Determine the [X, Y] coordinate at the center of the cell enclosing the given text.  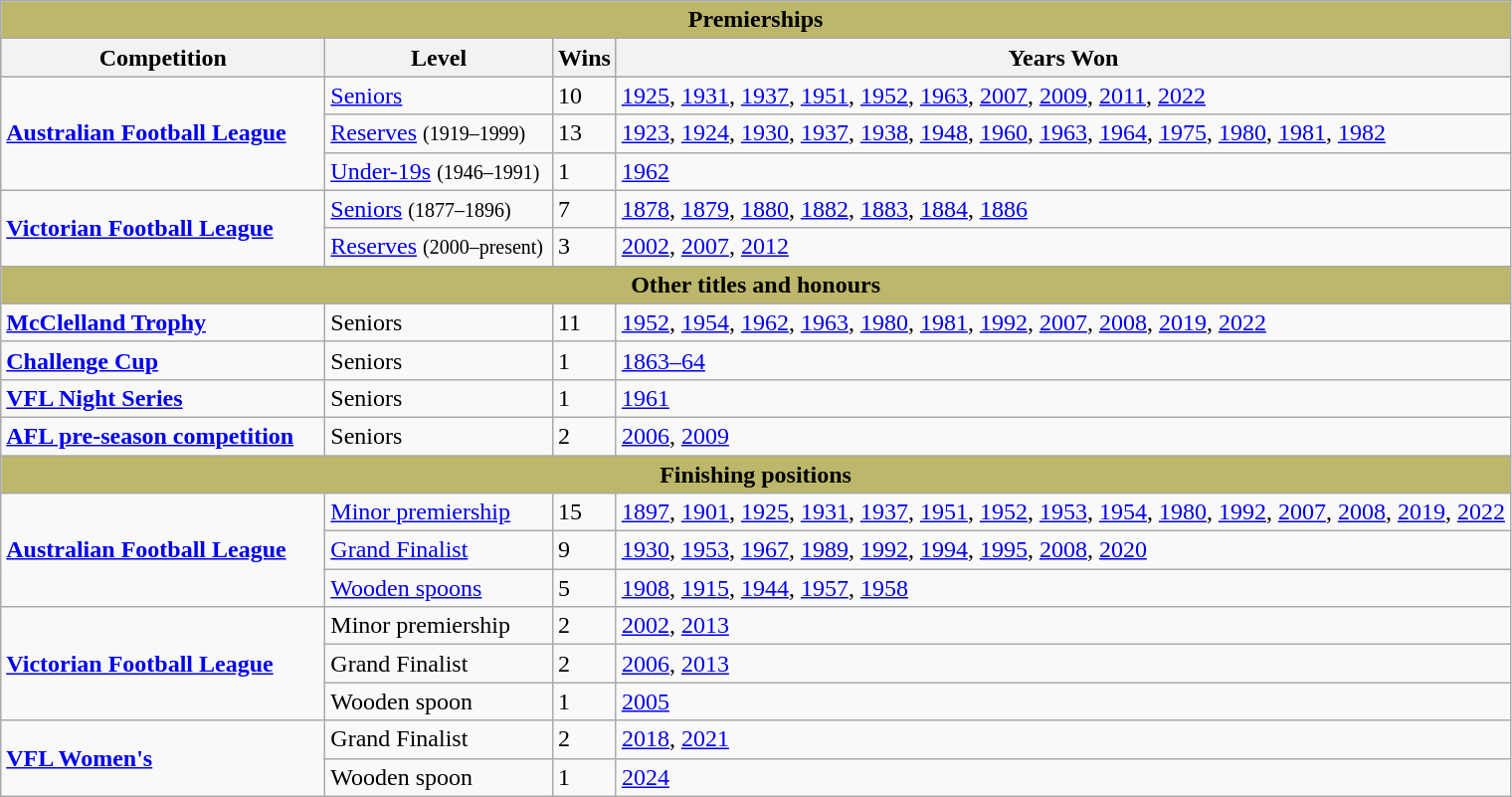
3 [584, 247]
1930, 1953, 1967, 1989, 1992, 1994, 1995, 2008, 2020 [1062, 550]
Competition [163, 58]
15 [584, 512]
2002, 2013 [1062, 626]
McClelland Trophy [163, 322]
2006, 2009 [1062, 436]
Level [440, 58]
1897, 1901, 1925, 1931, 1937, 1951, 1952, 1953, 1954, 1980, 1992, 2007, 2008, 2019, 2022 [1062, 512]
VFL Women's [163, 758]
Premierships [756, 20]
1863–64 [1062, 360]
Under-19s (1946–1991) [440, 171]
Wooden spoons [440, 588]
1961 [1062, 398]
13 [584, 133]
2002, 2007, 2012 [1062, 247]
11 [584, 322]
1878, 1879, 1880, 1882, 1883, 1884, 1886 [1062, 209]
Reserves (1919–1999) [440, 133]
7 [584, 209]
Reserves (2000–present) [440, 247]
AFL pre-season competition [163, 436]
9 [584, 550]
Wins [584, 58]
Finishing positions [756, 475]
5 [584, 588]
1952, 1954, 1962, 1963, 1980, 1981, 1992, 2007, 2008, 2019, 2022 [1062, 322]
Other titles and honours [756, 285]
Seniors (1877–1896) [440, 209]
2005 [1062, 701]
VFL Night Series [163, 398]
2018, 2021 [1062, 739]
Challenge Cup [163, 360]
1962 [1062, 171]
1925, 1931, 1937, 1951, 1952, 1963, 2007, 2009, 2011, 2022 [1062, 96]
10 [584, 96]
1923, 1924, 1930, 1937, 1938, 1948, 1960, 1963, 1964, 1975, 1980, 1981, 1982 [1062, 133]
1908, 1915, 1944, 1957, 1958 [1062, 588]
2024 [1062, 777]
Years Won [1062, 58]
2006, 2013 [1062, 664]
